Detect which cell encompasses the target text, then output its (x, y) center coordinate. 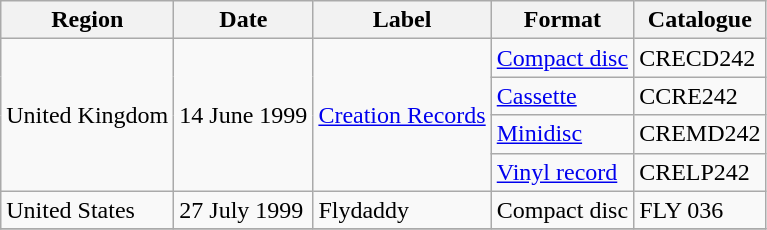
CREMD242 (700, 134)
Format (562, 20)
CRECD242 (700, 58)
United States (88, 210)
Creation Records (402, 115)
14 June 1999 (244, 115)
FLY 036 (700, 210)
Catalogue (700, 20)
Date (244, 20)
CRELP242 (700, 172)
Flydaddy (402, 210)
Minidisc (562, 134)
Label (402, 20)
Vinyl record (562, 172)
Cassette (562, 96)
27 July 1999 (244, 210)
United Kingdom (88, 115)
CCRE242 (700, 96)
Region (88, 20)
